Capture the cell that displays the provided text and extract its (X, Y) central coordinate. 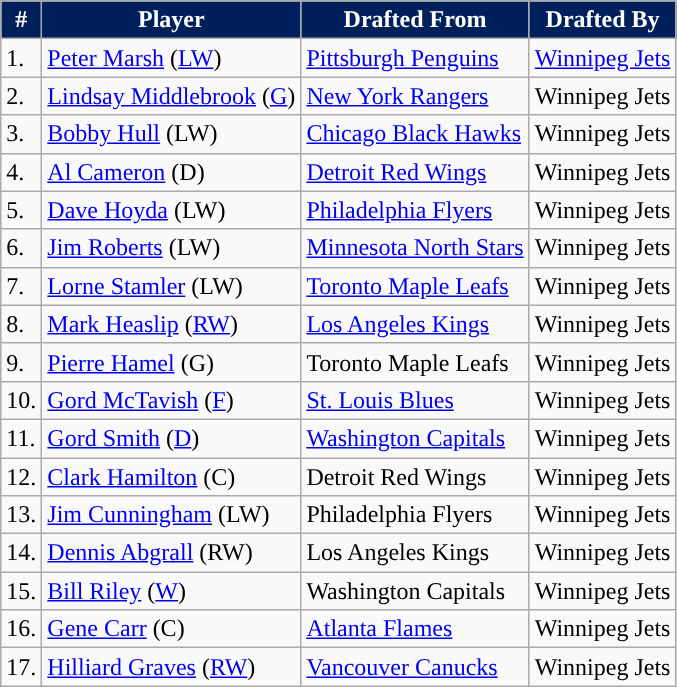
4. (22, 172)
Bobby Hull (LW) (172, 134)
6. (22, 248)
3. (22, 134)
Lorne Stamler (LW) (172, 286)
Minnesota North Stars (415, 248)
7. (22, 286)
Jim Cunningham (LW) (172, 515)
Dave Hoyda (LW) (172, 210)
Jim Roberts (LW) (172, 248)
9. (22, 362)
Drafted From (415, 20)
Peter Marsh (LW) (172, 58)
5. (22, 210)
Gene Carr (C) (172, 629)
16. (22, 629)
Lindsay Middlebrook (G) (172, 96)
# (22, 20)
Atlanta Flames (415, 629)
Bill Riley (W) (172, 591)
14. (22, 553)
Dennis Abgrall (RW) (172, 553)
11. (22, 438)
8. (22, 324)
Vancouver Canucks (415, 667)
1. (22, 58)
Chicago Black Hawks (415, 134)
New York Rangers (415, 96)
Pittsburgh Penguins (415, 58)
Player (172, 20)
Mark Heaslip (RW) (172, 324)
Clark Hamilton (C) (172, 477)
13. (22, 515)
10. (22, 400)
Drafted By (602, 20)
Al Cameron (D) (172, 172)
Pierre Hamel (G) (172, 362)
12. (22, 477)
Hilliard Graves (RW) (172, 667)
15. (22, 591)
17. (22, 667)
2. (22, 96)
Gord Smith (D) (172, 438)
Gord McTavish (F) (172, 400)
St. Louis Blues (415, 400)
